Scan for the cell matching the given text and deliver its (x, y) coordinate at center. 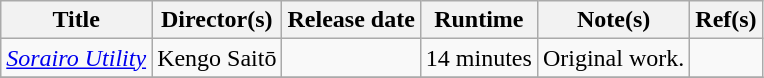
Note(s) (613, 20)
Sorairo Utility (76, 58)
Ref(s) (726, 20)
Original work. (613, 58)
Kengo Saitō (217, 58)
Director(s) (217, 20)
Release date (351, 20)
14 minutes (478, 58)
Title (76, 20)
Runtime (478, 20)
